Locate the cell with the specified text and output its [x, y] center coordinate. 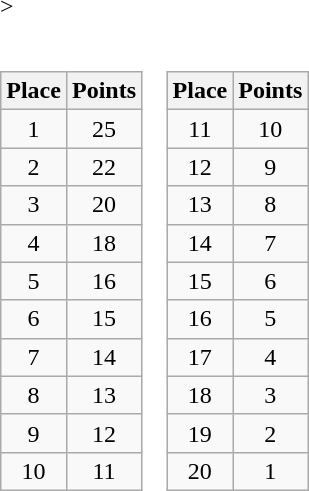
17 [200, 357]
19 [200, 433]
25 [104, 129]
22 [104, 167]
